Output the [x, y] coordinate of the center of the cell containing the given text.  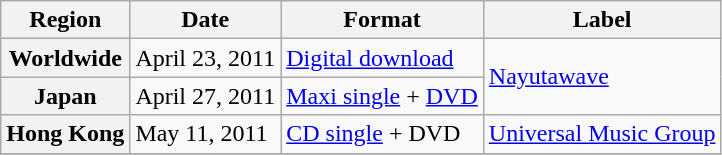
April 23, 2011 [206, 58]
Hong Kong [66, 134]
May 11, 2011 [206, 134]
CD single + DVD [382, 134]
Digital download [382, 58]
Nayutawave [602, 77]
Region [66, 20]
Date [206, 20]
Maxi single + DVD [382, 96]
Japan [66, 96]
Format [382, 20]
Label [602, 20]
Worldwide [66, 58]
April 27, 2011 [206, 96]
Universal Music Group [602, 134]
